Extract the [x, y] coordinate from the center of the cell holding the provided text.  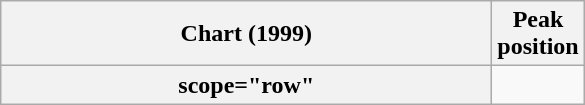
Peakposition [538, 34]
Chart (1999) [246, 34]
scope="row" [246, 85]
